Locate the cell with the specified text and output its [X, Y] center coordinate. 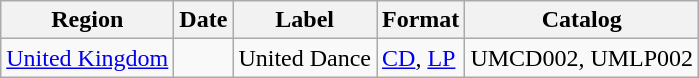
Date [204, 20]
Region [88, 20]
United Kingdom [88, 58]
Catalog [582, 20]
Label [305, 20]
United Dance [305, 58]
CD, LP [421, 58]
UMCD002, UMLP002 [582, 58]
Format [421, 20]
